Scan for the cell matching the given text and deliver its [X, Y] coordinate at center. 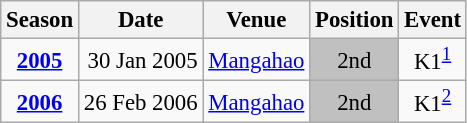
Event [433, 20]
2006 [40, 102]
30 Jan 2005 [140, 60]
26 Feb 2006 [140, 102]
K12 [433, 102]
Venue [256, 20]
2005 [40, 60]
K11 [433, 60]
Position [354, 20]
Date [140, 20]
Season [40, 20]
